Locate the cell with the specified text and output its [x, y] center coordinate. 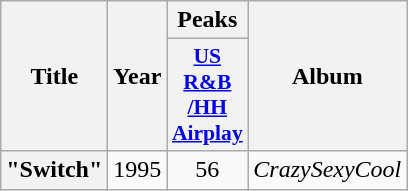
CrazySexyCool [328, 170]
Title [54, 76]
56 [208, 170]
Year [138, 76]
Peaks [208, 20]
Album [328, 76]
1995 [138, 170]
"Switch" [54, 170]
USR&B/HHAirplay [208, 95]
